For the text-containing cell, return its midpoint in [X, Y] coordinate format. 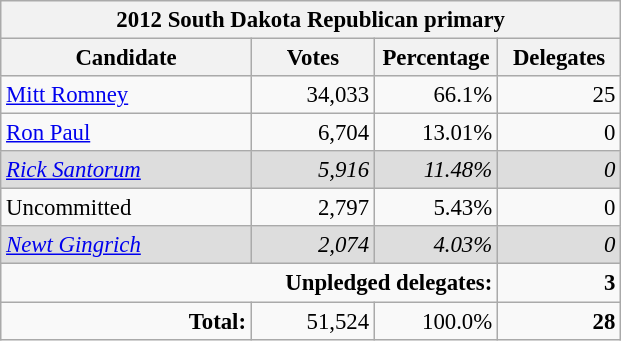
5.43% [436, 208]
2,797 [312, 208]
Delegates [560, 58]
Total: [126, 321]
Uncommitted [126, 208]
2,074 [312, 245]
66.1% [436, 95]
Unpledged delegates: [250, 283]
Newt Gingrich [126, 245]
11.48% [436, 170]
Percentage [436, 58]
100.0% [436, 321]
51,524 [312, 321]
Ron Paul [126, 133]
6,704 [312, 133]
5,916 [312, 170]
25 [560, 95]
34,033 [312, 95]
Rick Santorum [126, 170]
Candidate [126, 58]
13.01% [436, 133]
3 [560, 283]
4.03% [436, 245]
28 [560, 321]
Votes [312, 58]
Mitt Romney [126, 95]
2012 South Dakota Republican primary [311, 20]
